Return the [x, y] coordinate for the center point of the cell that contains the specified text.  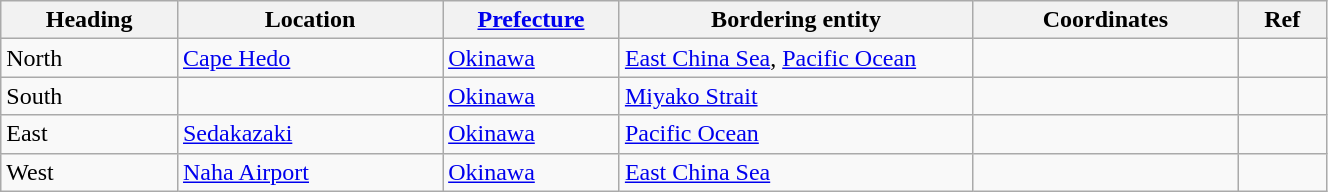
Miyako Strait [796, 96]
Heading [90, 20]
East China Sea, Pacific Ocean [796, 58]
South [90, 96]
West [90, 172]
East China Sea [796, 172]
Pacific Ocean [796, 134]
East [90, 134]
Bordering entity [796, 20]
Coordinates [1106, 20]
Sedakazaki [310, 134]
Cape Hedo [310, 58]
Prefecture [532, 20]
Location [310, 20]
Ref [1282, 20]
North [90, 58]
Naha Airport [310, 172]
